Locate the cell with the specified text and output its [x, y] center coordinate. 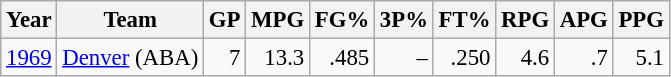
FT% [464, 20]
PPG [641, 20]
Denver (ABA) [130, 58]
.485 [342, 58]
.250 [464, 58]
RPG [526, 20]
7 [225, 58]
FG% [342, 20]
– [404, 58]
GP [225, 20]
Year [29, 20]
13.3 [278, 58]
1969 [29, 58]
3P% [404, 20]
MPG [278, 20]
Team [130, 20]
.7 [584, 58]
APG [584, 20]
4.6 [526, 58]
5.1 [641, 58]
